Find where the given text appears and provide that cell's center as [X, Y] coordinate. 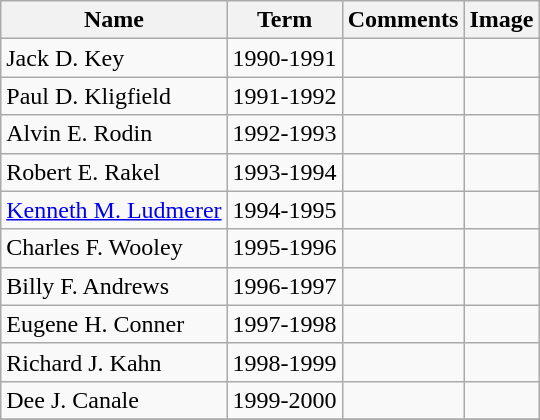
Alvin E. Rodin [114, 134]
1998-1999 [284, 362]
1990-1991 [284, 58]
Jack D. Key [114, 58]
Billy F. Andrews [114, 286]
Robert E. Rakel [114, 172]
1993-1994 [284, 172]
Charles F. Wooley [114, 248]
Comments [403, 20]
Richard J. Kahn [114, 362]
1992-1993 [284, 134]
1994-1995 [284, 210]
Kenneth M. Ludmerer [114, 210]
1991-1992 [284, 96]
1995-1996 [284, 248]
Eugene H. Conner [114, 324]
1997-1998 [284, 324]
Term [284, 20]
Paul D. Kligfield [114, 96]
Name [114, 20]
1999-2000 [284, 400]
Dee J. Canale [114, 400]
1996-1997 [284, 286]
Image [502, 20]
